Scan for the cell matching the given text and deliver its (X, Y) coordinate at center. 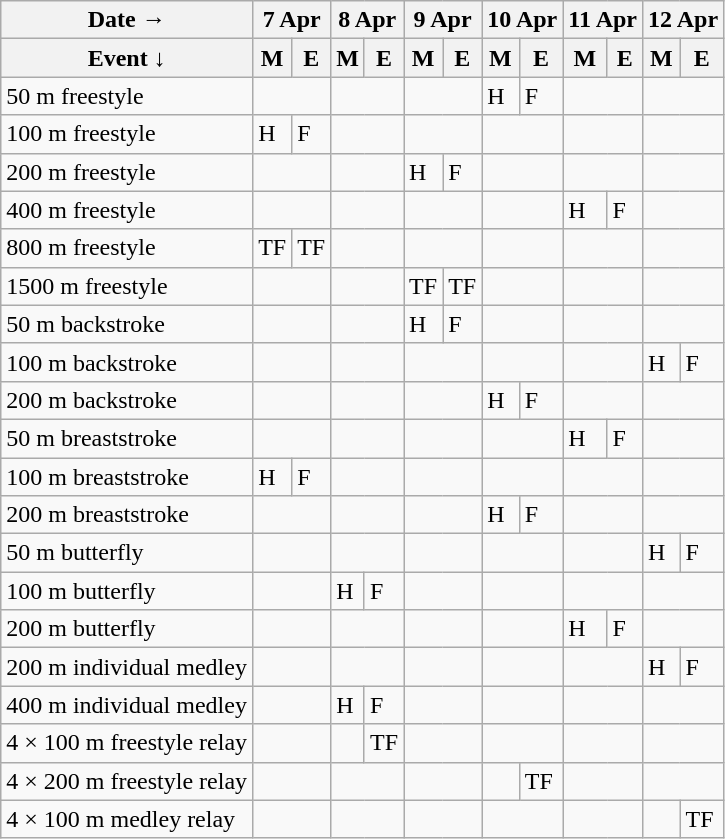
Date → (127, 20)
100 m backstroke (127, 362)
9 Apr (443, 20)
200 m butterfly (127, 629)
10 Apr (522, 20)
8 Apr (368, 20)
200 m backstroke (127, 400)
4 × 100 m freestyle relay (127, 743)
100 m breaststroke (127, 477)
200 m freestyle (127, 172)
800 m freestyle (127, 248)
4 × 100 m medley relay (127, 819)
12 Apr (684, 20)
100 m freestyle (127, 134)
200 m breaststroke (127, 515)
11 Apr (603, 20)
50 m breaststroke (127, 438)
400 m individual medley (127, 705)
200 m individual medley (127, 667)
100 m butterfly (127, 591)
50 m butterfly (127, 553)
50 m freestyle (127, 96)
7 Apr (292, 20)
1500 m freestyle (127, 286)
400 m freestyle (127, 210)
4 × 200 m freestyle relay (127, 781)
Event ↓ (127, 58)
50 m backstroke (127, 324)
